Find where the given text appears and provide that cell's center as (x, y) coordinate. 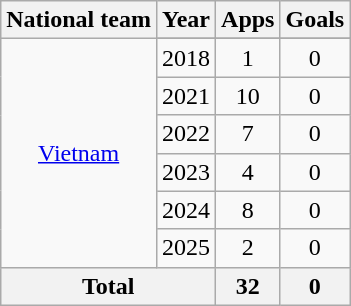
2024 (186, 210)
1 (248, 58)
4 (248, 172)
2023 (186, 172)
8 (248, 210)
Vietnam (79, 153)
2 (248, 248)
32 (248, 286)
Apps (248, 20)
2018 (186, 58)
2025 (186, 248)
10 (248, 96)
7 (248, 134)
Total (108, 286)
2022 (186, 134)
Goals (315, 20)
Year (186, 20)
2021 (186, 96)
National team (79, 20)
